Detect which cell encompasses the target text, then output its [x, y] center coordinate. 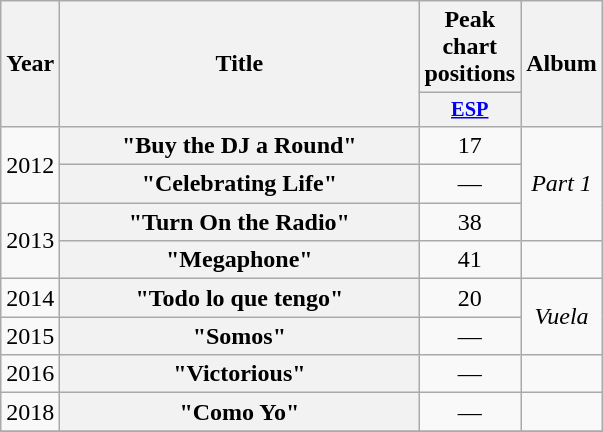
"Somos" [240, 336]
"Celebrating Life" [240, 184]
Vuela [562, 317]
Year [30, 64]
"Como Yo" [240, 412]
20 [470, 298]
2013 [30, 241]
2018 [30, 412]
"Megaphone" [240, 260]
"Victorious" [240, 374]
Part 1 [562, 183]
17 [470, 145]
Album [562, 64]
Peak chart positions [470, 47]
2016 [30, 374]
"Todo lo que tengo" [240, 298]
38 [470, 222]
"Turn On the Radio" [240, 222]
2014 [30, 298]
"Buy the DJ a Round" [240, 145]
ESP [470, 110]
41 [470, 260]
2015 [30, 336]
2012 [30, 164]
Title [240, 64]
